Return the [x, y] coordinate for the center point of the cell that contains the specified text.  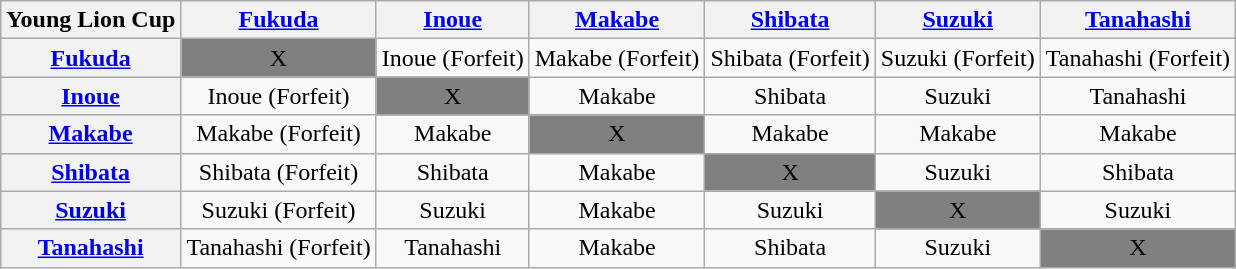
Young Lion Cup [90, 20]
